From the cell containing the given text, extract its center point as [x, y] coordinate. 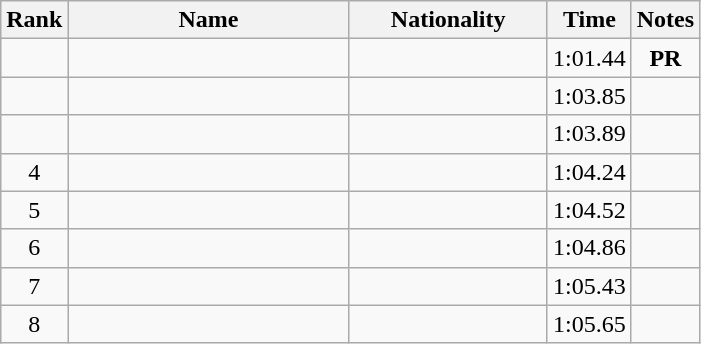
8 [34, 324]
Time [589, 20]
Name [208, 20]
7 [34, 286]
5 [34, 210]
Rank [34, 20]
1:01.44 [589, 58]
1:03.85 [589, 96]
Notes [665, 20]
1:04.52 [589, 210]
1:05.43 [589, 286]
Nationality [448, 20]
6 [34, 248]
PR [665, 58]
1:05.65 [589, 324]
1:04.24 [589, 172]
4 [34, 172]
1:04.86 [589, 248]
1:03.89 [589, 134]
